Provide the [x, y] coordinate of the cell's center where the given text is located.  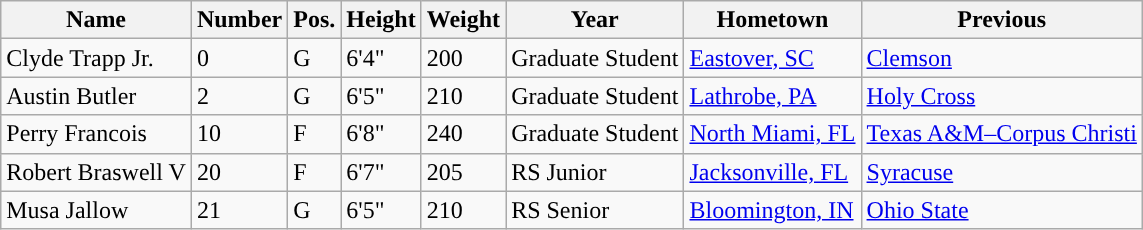
RS Junior [595, 172]
Holy Cross [1002, 96]
Clemson [1002, 58]
Pos. [314, 20]
Musa Jallow [96, 210]
240 [463, 134]
Bloomington, IN [772, 210]
2 [239, 96]
Weight [463, 20]
Austin Butler [96, 96]
Lathrobe, PA [772, 96]
Year [595, 20]
21 [239, 210]
Number [239, 20]
Perry Francois [96, 134]
Name [96, 20]
6'4" [381, 58]
RS Senior [595, 210]
Hometown [772, 20]
Texas A&M–Corpus Christi [1002, 134]
Height [381, 20]
20 [239, 172]
North Miami, FL [772, 134]
6'8" [381, 134]
205 [463, 172]
Syracuse [1002, 172]
0 [239, 58]
200 [463, 58]
Ohio State [1002, 210]
Robert Braswell V [96, 172]
Previous [1002, 20]
10 [239, 134]
Clyde Trapp Jr. [96, 58]
Eastover, SC [772, 58]
6'7" [381, 172]
Jacksonville, FL [772, 172]
